For the text-containing cell, return its midpoint in (X, Y) coordinate format. 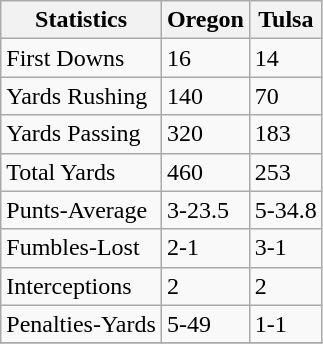
460 (205, 172)
3-1 (286, 248)
14 (286, 58)
16 (205, 58)
Interceptions (82, 286)
Penalties-Yards (82, 324)
253 (286, 172)
Yards Rushing (82, 96)
5-34.8 (286, 210)
2-1 (205, 248)
70 (286, 96)
140 (205, 96)
Oregon (205, 20)
320 (205, 134)
Tulsa (286, 20)
First Downs (82, 58)
Punts-Average (82, 210)
Statistics (82, 20)
Fumbles-Lost (82, 248)
183 (286, 134)
Total Yards (82, 172)
3-23.5 (205, 210)
1-1 (286, 324)
5-49 (205, 324)
Yards Passing (82, 134)
